Return the [x, y] coordinate for the center point of the cell that contains the specified text.  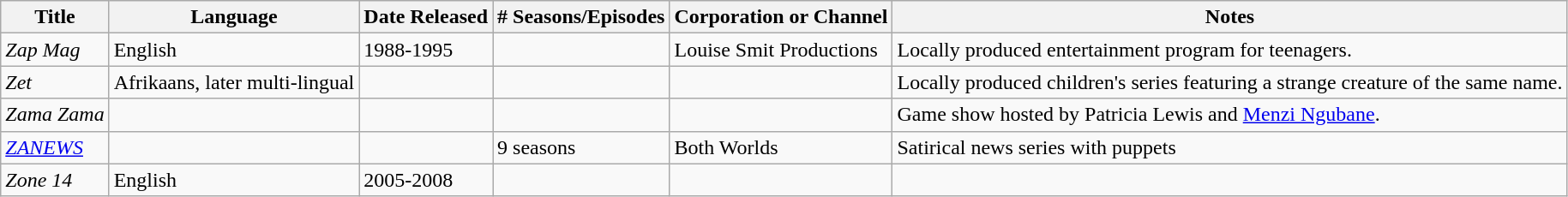
2005-2008 [426, 180]
Both Worlds [781, 147]
Corporation or Channel [781, 17]
9 seasons [581, 147]
ZANEWS [55, 147]
Game show hosted by Patricia Lewis and Menzi Ngubane. [1229, 115]
Satirical news series with puppets [1229, 147]
Zet [55, 82]
Afrikaans, later multi-lingual [234, 82]
Title [55, 17]
Zap Mag [55, 50]
Louise Smit Productions [781, 50]
1988-1995 [426, 50]
Locally produced children's series featuring a strange creature of the same name. [1229, 82]
Zone 14 [55, 180]
Notes [1229, 17]
Zama Zama [55, 115]
# Seasons/Episodes [581, 17]
Language [234, 17]
Date Released [426, 17]
Locally produced entertainment program for teenagers. [1229, 50]
